Extract the (X, Y) coordinate from the center of the cell holding the provided text.  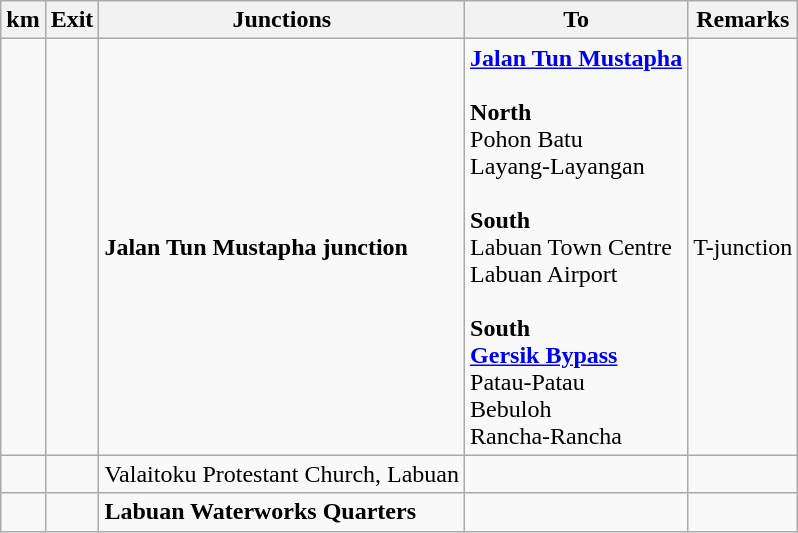
T-junction (743, 247)
Labuan Waterworks Quarters (282, 512)
Junctions (282, 20)
Jalan Tun Mustapha junction (282, 247)
To (576, 20)
Remarks (743, 20)
km (23, 20)
Valaitoku Protestant Church, Labuan (282, 474)
Jalan Tun MustaphaNorthPohon BatuLayang-LayanganSouthLabuan Town CentreLabuan Airport SouthGersik BypassPatau-PatauBebulohRancha-Rancha (576, 247)
Exit (72, 20)
